Determine the (X, Y) coordinate at the center of the cell enclosing the given text.  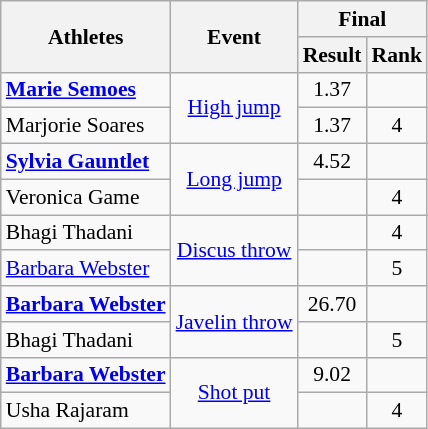
Javelin throw (234, 322)
Marie Semoes (86, 90)
Final (362, 19)
Marjorie Soares (86, 126)
26.70 (332, 304)
Athletes (86, 36)
Sylvia Gauntlet (86, 162)
High jump (234, 108)
Result (332, 55)
Veronica Game (86, 197)
9.02 (332, 375)
Discus throw (234, 250)
4.52 (332, 162)
Event (234, 36)
Long jump (234, 180)
Usha Rajaram (86, 411)
Shot put (234, 392)
Rank (398, 55)
